From the cell containing the given text, extract its center point as (x, y) coordinate. 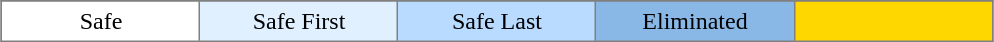
Safe Last (497, 21)
Safe (101, 21)
Safe First (299, 21)
Eliminated (695, 21)
